Return the (x, y) coordinate for the center point of the cell that contains the specified text.  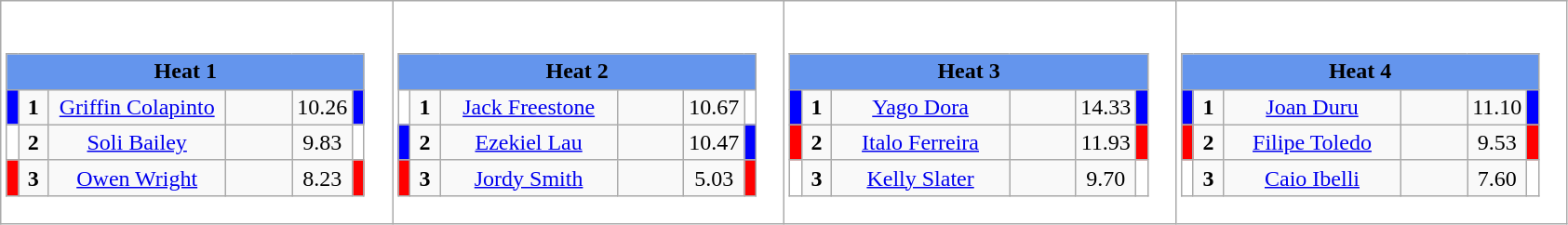
7.60 (1497, 178)
10.26 (322, 107)
14.33 (1106, 107)
Caio Ibelli (1312, 178)
Heat 3 (969, 72)
Italo Ferreira (921, 142)
10.67 (715, 107)
Jack Freestone (529, 107)
Jordy Smith (529, 178)
9.83 (322, 142)
10.47 (715, 142)
Soli Bailey (138, 142)
Owen Wright (138, 178)
11.10 (1497, 107)
Ezekiel Lau (529, 142)
Heat 1 1 Griffin Colapinto 10.26 2 Soli Bailey 9.83 3 Owen Wright 8.23 (197, 112)
11.93 (1106, 142)
Yago Dora (921, 107)
9.70 (1106, 178)
Kelly Slater (921, 178)
Filipe Toledo (1312, 142)
Heat 4 (1360, 72)
Heat 4 1 Joan Duru 11.10 2 Filipe Toledo 9.53 3 Caio Ibelli 7.60 (1372, 112)
5.03 (715, 178)
8.23 (322, 178)
Griffin Colapinto (138, 107)
Joan Duru (1312, 107)
9.53 (1497, 142)
Heat 3 1 Yago Dora 14.33 2 Italo Ferreira 11.93 3 Kelly Slater 9.70 (981, 112)
Heat 2 (577, 72)
Heat 2 1 Jack Freestone 10.67 2 Ezekiel Lau 10.47 3 Jordy Smith 5.03 (588, 112)
Heat 1 (185, 72)
